For the text-containing cell, return its midpoint in [x, y] coordinate format. 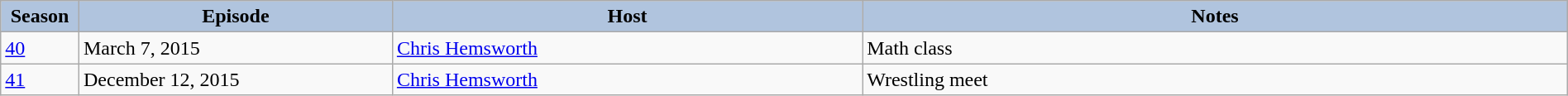
Season [40, 17]
Wrestling meet [1216, 79]
Episode [235, 17]
December 12, 2015 [235, 79]
Host [627, 17]
Notes [1216, 17]
Math class [1216, 48]
40 [40, 48]
41 [40, 79]
March 7, 2015 [235, 48]
